Search for the cell housing the specified text and yield its [X, Y] center coordinate. 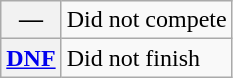
Did not finish [146, 58]
Did not compete [146, 20]
— [31, 20]
DNF [31, 58]
